Identify which cell holds the provided text, then report its [X, Y] central coordinate. 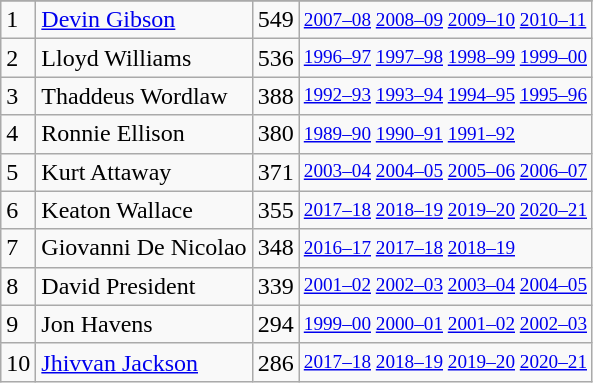
2007–08 2008–09 2009–10 2010–11 [445, 20]
1992–93 1993–94 1994–95 1995–96 [445, 96]
Lloyd Williams [144, 58]
1996–97 1997–98 1998–99 1999–00 [445, 58]
2003–04 2004–05 2005–06 2006–07 [445, 172]
348 [276, 248]
4 [18, 134]
6 [18, 210]
380 [276, 134]
286 [276, 362]
1999–00 2000–01 2001–02 2002–03 [445, 324]
5 [18, 172]
Jon Havens [144, 324]
339 [276, 286]
7 [18, 248]
549 [276, 20]
388 [276, 96]
8 [18, 286]
294 [276, 324]
Devin Gibson [144, 20]
Thaddeus Wordlaw [144, 96]
Jhivvan Jackson [144, 362]
10 [18, 362]
Kurt Attaway [144, 172]
Keaton Wallace [144, 210]
9 [18, 324]
1 [18, 20]
1989–90 1990–91 1991–92 [445, 134]
2016–17 2017–18 2018–19 [445, 248]
355 [276, 210]
Giovanni De Nicolao [144, 248]
Ronnie Ellison [144, 134]
2001–02 2002–03 2003–04 2004–05 [445, 286]
3 [18, 96]
536 [276, 58]
371 [276, 172]
2 [18, 58]
David President [144, 286]
